Capture the cell that displays the provided text and extract its [x, y] central coordinate. 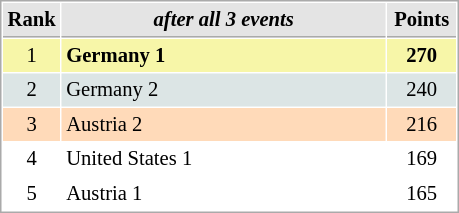
270 [422, 56]
2 [32, 90]
216 [422, 124]
after all 3 events [224, 20]
4 [32, 158]
Austria 1 [224, 194]
5 [32, 194]
240 [422, 90]
Germany 1 [224, 56]
165 [422, 194]
United States 1 [224, 158]
1 [32, 56]
169 [422, 158]
Points [422, 20]
Germany 2 [224, 90]
Austria 2 [224, 124]
3 [32, 124]
Rank [32, 20]
